Detect which cell encompasses the target text, then output its [X, Y] center coordinate. 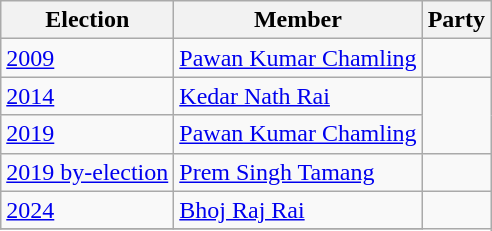
2019 [88, 134]
Party [456, 20]
2024 [88, 210]
2009 [88, 58]
Prem Singh Tamang [298, 172]
2014 [88, 96]
Member [298, 20]
Kedar Nath Rai [298, 96]
Election [88, 20]
Bhoj Raj Rai [298, 210]
2019 by-election [88, 172]
